Capture the cell that displays the provided text and extract its [X, Y] central coordinate. 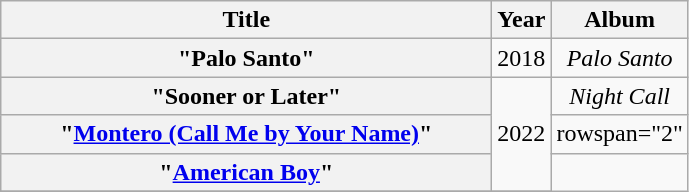
Palo Santo [620, 58]
Album [620, 20]
Title [246, 20]
Night Call [620, 96]
"Sooner or Later" [246, 96]
2022 [522, 134]
rowspan="2" [620, 134]
"American Boy" [246, 172]
2018 [522, 58]
Year [522, 20]
"Montero (Call Me by Your Name)" [246, 134]
"Palo Santo" [246, 58]
